For the text-containing cell, return its midpoint in [X, Y] coordinate format. 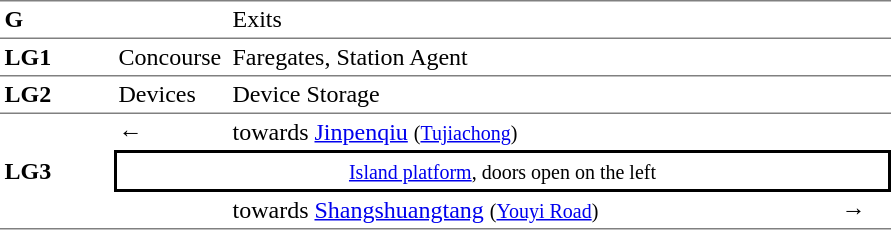
LG3 [57, 172]
Devices [171, 95]
LG1 [57, 58]
Concourse [171, 58]
G [57, 20]
← [171, 132]
towards Shangshuangtang (Youyi Road) [532, 211]
Exits [532, 20]
Device Storage [532, 95]
Island platform, doors open on the left [502, 171]
Faregates, Station Agent [532, 58]
towards Jinpenqiu (Tujiachong) [532, 132]
LG2 [57, 95]
→ [864, 211]
